Find where the given text appears and provide that cell's center as (x, y) coordinate. 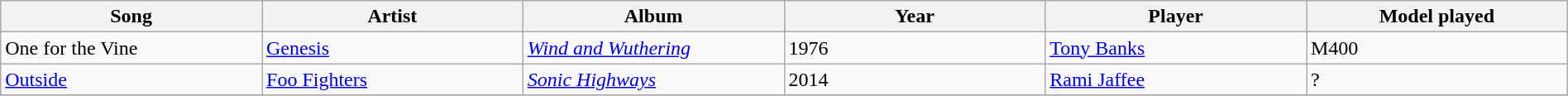
Year (915, 17)
Outside (131, 79)
Tony Banks (1176, 48)
Artist (392, 17)
Sonic Highways (653, 79)
Album (653, 17)
Player (1176, 17)
M400 (1437, 48)
Model played (1437, 17)
1976 (915, 48)
One for the Vine (131, 48)
Genesis (392, 48)
Wind and Wuthering (653, 48)
2014 (915, 79)
Rami Jaffee (1176, 79)
Foo Fighters (392, 79)
? (1437, 79)
Song (131, 17)
